Provide the (x, y) coordinate of the cell's center where the given text is located.  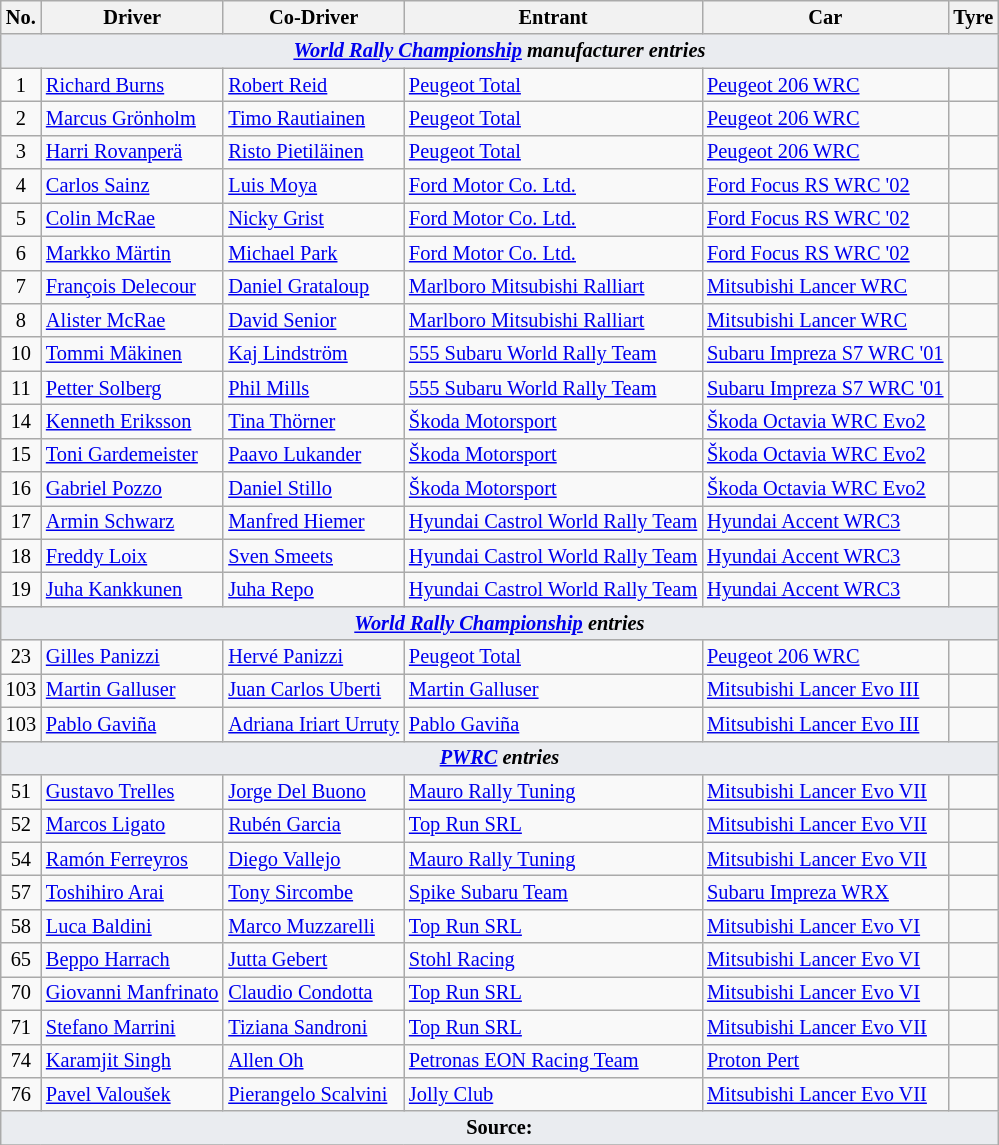
Juha Kankkunen (132, 589)
Spike Subaru Team (553, 892)
World Rally Championship manufacturer entries (500, 51)
Tony Sircombe (314, 892)
54 (21, 859)
Driver (132, 17)
Source: (500, 1128)
Diego Vallejo (314, 859)
Kenneth Eriksson (132, 421)
Sven Smeets (314, 556)
74 (21, 1061)
Entrant (553, 17)
Timo Rautiainen (314, 118)
Co-Driver (314, 17)
11 (21, 388)
70 (21, 993)
Jolly Club (553, 1094)
Michael Park (314, 253)
World Rally Championship entries (500, 623)
71 (21, 1027)
19 (21, 589)
François Delecour (132, 287)
3 (21, 152)
Nicky Grist (314, 219)
Luis Moya (314, 186)
8 (21, 320)
Toni Gardemeister (132, 455)
Paavo Lukander (314, 455)
65 (21, 960)
52 (21, 825)
Marcus Grönholm (132, 118)
51 (21, 791)
Karamjit Singh (132, 1061)
6 (21, 253)
Daniel Grataloup (314, 287)
2 (21, 118)
Proton Pert (825, 1061)
16 (21, 489)
Armin Schwarz (132, 522)
Robert Reid (314, 85)
7 (21, 287)
Beppo Harrach (132, 960)
Ramón Ferreyros (132, 859)
Alister McRae (132, 320)
Carlos Sainz (132, 186)
Marcos Ligato (132, 825)
57 (21, 892)
Giovanni Manfrinato (132, 993)
Pierangelo Scalvini (314, 1094)
15 (21, 455)
Juan Carlos Uberti (314, 690)
No. (21, 17)
Risto Pietiläinen (314, 152)
PWRC entries (500, 758)
5 (21, 219)
Subaru Impreza WRX (825, 892)
18 (21, 556)
Manfred Hiemer (314, 522)
Gabriel Pozzo (132, 489)
Gilles Panizzi (132, 657)
14 (21, 421)
Tommi Mäkinen (132, 354)
Freddy Loix (132, 556)
Car (825, 17)
Juha Repo (314, 589)
Jorge Del Buono (314, 791)
58 (21, 926)
Marco Muzzarelli (314, 926)
Richard Burns (132, 85)
Gustavo Trelles (132, 791)
Toshihiro Arai (132, 892)
23 (21, 657)
Pavel Valoušek (132, 1094)
Tiziana Sandroni (314, 1027)
Phil Mills (314, 388)
Kaj Lindström (314, 354)
Tina Thörner (314, 421)
Markko Märtin (132, 253)
Tyre (973, 17)
Stohl Racing (553, 960)
Luca Baldini (132, 926)
17 (21, 522)
Harri Rovanperä (132, 152)
1 (21, 85)
Rubén Garcia (314, 825)
76 (21, 1094)
Daniel Stillo (314, 489)
Colin McRae (132, 219)
Hervé Panizzi (314, 657)
Allen Oh (314, 1061)
Petter Solberg (132, 388)
10 (21, 354)
Stefano Marrini (132, 1027)
4 (21, 186)
Claudio Condotta (314, 993)
David Senior (314, 320)
Petronas EON Racing Team (553, 1061)
Jutta Gebert (314, 960)
Adriana Iriart Urruty (314, 724)
